Output the (X, Y) coordinate of the center of the cell containing the given text.  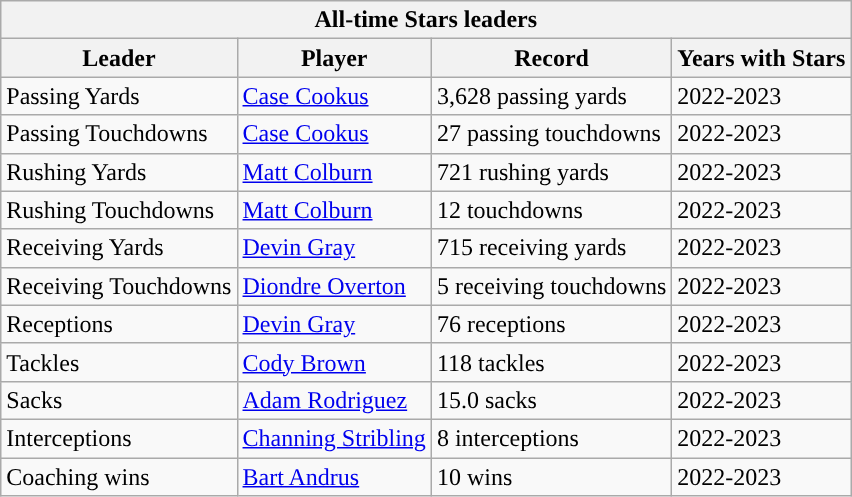
15.0 sacks (551, 400)
Passing Yards (119, 96)
Cody Brown (334, 362)
Player (334, 58)
Rushing Touchdowns (119, 210)
Tackles (119, 362)
76 receptions (551, 324)
27 passing touchdowns (551, 134)
Sacks (119, 400)
721 rushing yards (551, 172)
Rushing Yards (119, 172)
8 interceptions (551, 438)
12 touchdowns (551, 210)
Adam Rodriguez (334, 400)
Passing Touchdowns (119, 134)
Bart Andrus (334, 477)
Years with Stars (762, 58)
10 wins (551, 477)
Receptions (119, 324)
Interceptions (119, 438)
Channing Stribling (334, 438)
Coaching wins (119, 477)
Receiving Yards (119, 248)
Record (551, 58)
Receiving Touchdowns (119, 286)
3,628 passing yards (551, 96)
118 tackles (551, 362)
5 receiving touchdowns (551, 286)
Leader (119, 58)
Diondre Overton (334, 286)
All-time Stars leaders (426, 20)
715 receiving yards (551, 248)
